Identify which cell holds the provided text, then report its [x, y] central coordinate. 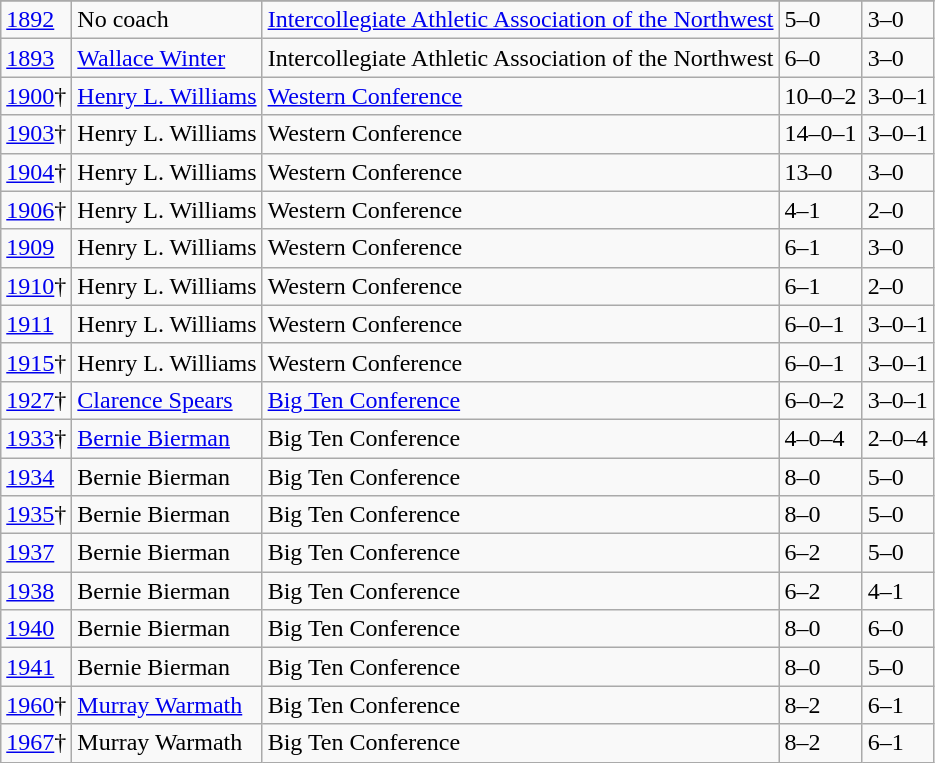
1903† [36, 134]
2–0–4 [898, 438]
1933† [36, 438]
1937 [36, 553]
1934 [36, 477]
1893 [36, 58]
1938 [36, 591]
1915† [36, 362]
1935† [36, 515]
1904† [36, 172]
1927† [36, 400]
13–0 [820, 172]
1960† [36, 705]
1940 [36, 629]
6–0–2 [820, 400]
No coach [167, 20]
14–0–1 [820, 134]
1900† [36, 96]
4–0–4 [820, 438]
1941 [36, 667]
10–0–2 [820, 96]
1906† [36, 210]
1967† [36, 743]
1911 [36, 324]
1892 [36, 20]
1909 [36, 248]
Clarence Spears [167, 400]
Wallace Winter [167, 58]
1910† [36, 286]
